Find where the given text appears and provide that cell's center as [X, Y] coordinate. 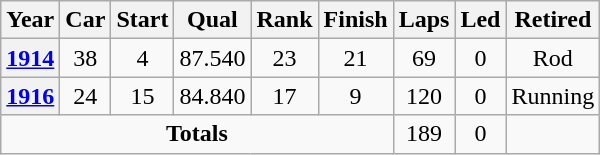
120 [424, 96]
Rank [284, 20]
Qual [212, 20]
84.840 [212, 96]
24 [86, 96]
38 [86, 58]
17 [284, 96]
1914 [30, 58]
Totals [197, 134]
Finish [356, 20]
Laps [424, 20]
Retired [553, 20]
15 [142, 96]
1916 [30, 96]
9 [356, 96]
Rod [553, 58]
Start [142, 20]
23 [284, 58]
69 [424, 58]
Running [553, 96]
21 [356, 58]
4 [142, 58]
Car [86, 20]
189 [424, 134]
87.540 [212, 58]
Year [30, 20]
Led [480, 20]
